Search for the cell housing the specified text and yield its [X, Y] center coordinate. 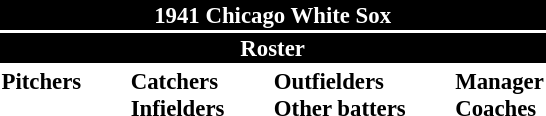
Roster [272, 48]
1941 Chicago White Sox [272, 15]
